Extract the [X, Y] coordinate from the center of the cell holding the provided text.  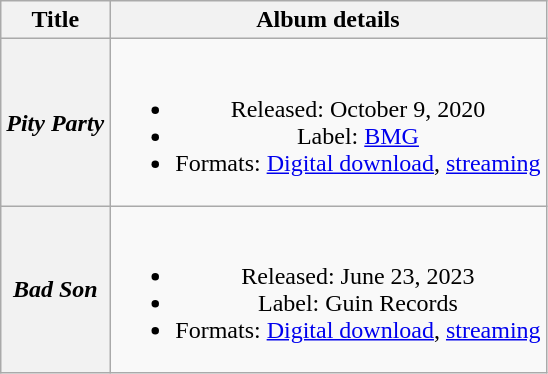
Released: June 23, 2023Label: Guin RecordsFormats: Digital download, streaming [328, 290]
Pity Party [56, 122]
Title [56, 20]
Released: October 9, 2020Label: BMGFormats: Digital download, streaming [328, 122]
Bad Son [56, 290]
Album details [328, 20]
